Capture the cell that displays the provided text and extract its [x, y] central coordinate. 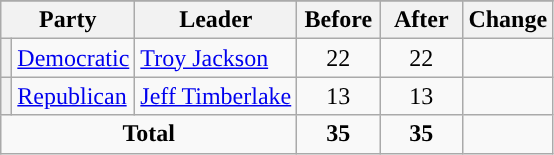
Leader [216, 20]
Jeff Timberlake [216, 96]
Republican [74, 96]
Change [508, 20]
After [422, 20]
Democratic [74, 58]
Total [149, 134]
Troy Jackson [216, 58]
Party [68, 20]
Before [338, 20]
